For the text-containing cell, return its midpoint in (x, y) coordinate format. 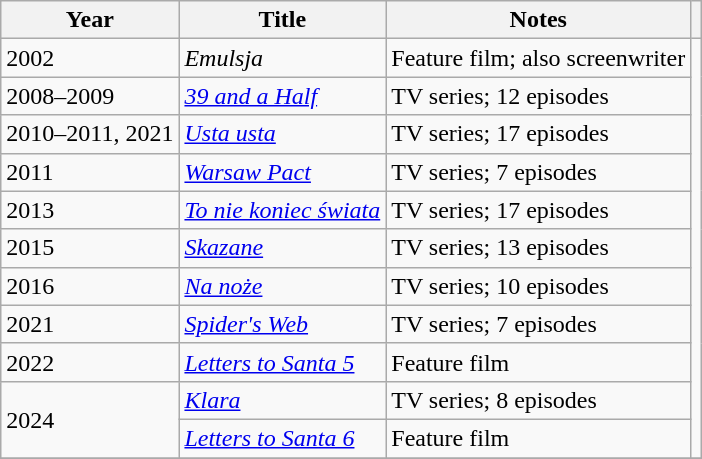
TV series; 10 episodes (538, 286)
TV series; 8 episodes (538, 400)
2015 (90, 248)
Klara (282, 400)
Spider's Web (282, 324)
To nie koniec świata (282, 210)
2022 (90, 362)
Emulsja (282, 58)
2021 (90, 324)
TV series; 12 episodes (538, 96)
2016 (90, 286)
Letters to Santa 5 (282, 362)
2002 (90, 58)
Title (282, 20)
Usta usta (282, 134)
2013 (90, 210)
2010–2011, 2021 (90, 134)
Na noże (282, 286)
2011 (90, 172)
Notes (538, 20)
Feature film; also screenwriter (538, 58)
39 and a Half (282, 96)
Letters to Santa 6 (282, 438)
Skazane (282, 248)
Warsaw Pact (282, 172)
2008–2009 (90, 96)
2024 (90, 419)
TV series; 13 episodes (538, 248)
Year (90, 20)
